Return the [x, y] coordinate for the center point of the cell that contains the specified text.  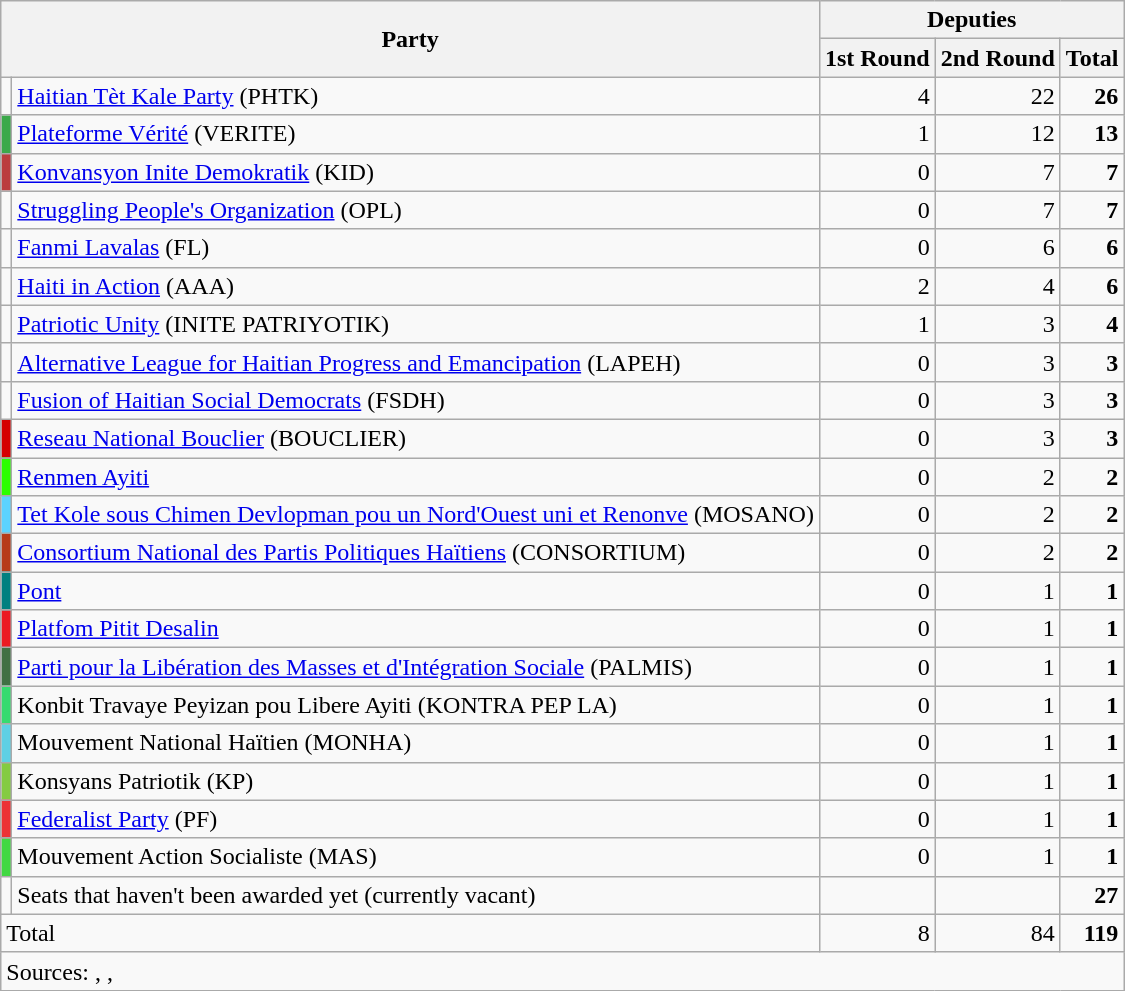
Platfom Pitit Desalin [416, 629]
Mouvement Action Socialiste (MAS) [416, 857]
Deputies [971, 20]
Struggling People's Organization (OPL) [416, 210]
Alternative League for Haitian Progress and Emancipation (LAPEH) [416, 362]
119 [1092, 933]
Renmen Ayiti [416, 477]
Parti pour la Libération des Masses et d'Intégration Sociale (PALMIS) [416, 667]
Seats that haven't been awarded yet (currently vacant) [416, 895]
Konsyans Patriotik (KP) [416, 781]
Fusion of Haitian Social Democrats (FSDH) [416, 400]
26 [1092, 96]
Mouvement National Haïtien (MONHA) [416, 743]
Haiti in Action (AAA) [416, 286]
8 [877, 933]
84 [998, 933]
Fanmi Lavalas (FL) [416, 248]
22 [998, 96]
Sources: , , [562, 971]
Tet Kole sous Chimen Devlopman pou un Nord'Ouest uni et Renonve (MOSANO) [416, 515]
Konbit Travaye Peyizan pou Libere Ayiti (KONTRA PEP LA) [416, 705]
Federalist Party (PF) [416, 819]
1st Round [877, 58]
Patriotic Unity (INITE PATRIYOTIK) [416, 324]
27 [1092, 895]
Konvansyon Inite Demokratik (KID) [416, 172]
Reseau National Bouclier (BOUCLIER) [416, 438]
Consortium National des Partis Politiques Haïtiens (CONSORTIUM) [416, 553]
12 [998, 134]
2nd Round [998, 58]
Haitian Tèt Kale Party (PHTK) [416, 96]
13 [1092, 134]
Party [410, 39]
Plateforme Vérité (VERITE) [416, 134]
Pont [416, 591]
